Find where the given text appears and provide that cell's center as [x, y] coordinate. 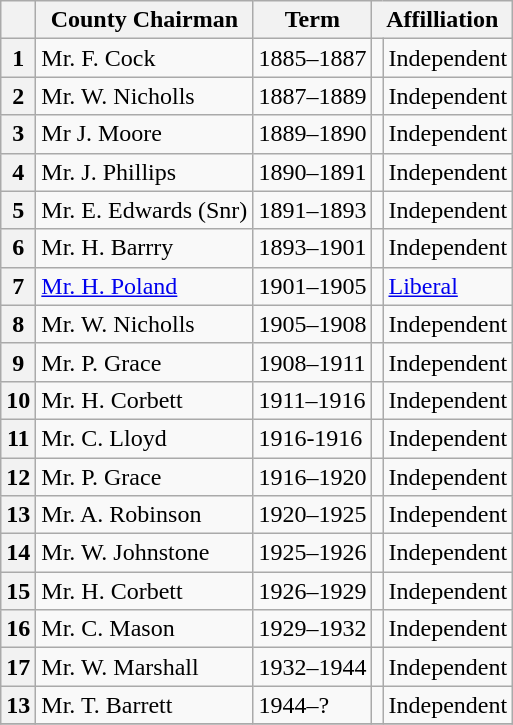
1944–? [312, 705]
7 [18, 286]
6 [18, 248]
1908–1911 [312, 362]
Mr. F. Cock [144, 58]
1905–1908 [312, 324]
Mr. J. Phillips [144, 172]
Term [312, 20]
Mr. E. Edwards (Snr) [144, 210]
1932–1944 [312, 667]
15 [18, 591]
1929–1932 [312, 629]
1893–1901 [312, 248]
Liberal [448, 286]
Mr. C. Lloyd [144, 438]
16 [18, 629]
1916-1916 [312, 438]
1925–1926 [312, 553]
1890–1891 [312, 172]
14 [18, 553]
1911–1916 [312, 400]
1920–1925 [312, 515]
Mr. H. Poland [144, 286]
8 [18, 324]
Mr. C. Mason [144, 629]
1926–1929 [312, 591]
1885–1887 [312, 58]
1 [18, 58]
Mr. A. Robinson [144, 515]
11 [18, 438]
1889–1890 [312, 134]
1887–1889 [312, 96]
1916–1920 [312, 477]
5 [18, 210]
County Chairman [144, 20]
Mr. H. Barrry [144, 248]
2 [18, 96]
10 [18, 400]
4 [18, 172]
17 [18, 667]
Mr. W. Marshall [144, 667]
Mr. W. Johnstone [144, 553]
3 [18, 134]
1891–1893 [312, 210]
Mr J. Moore [144, 134]
Mr. T. Barrett [144, 705]
9 [18, 362]
12 [18, 477]
Affilliation [442, 20]
1901–1905 [312, 286]
